Scan for the cell matching the given text and deliver its [x, y] coordinate at center. 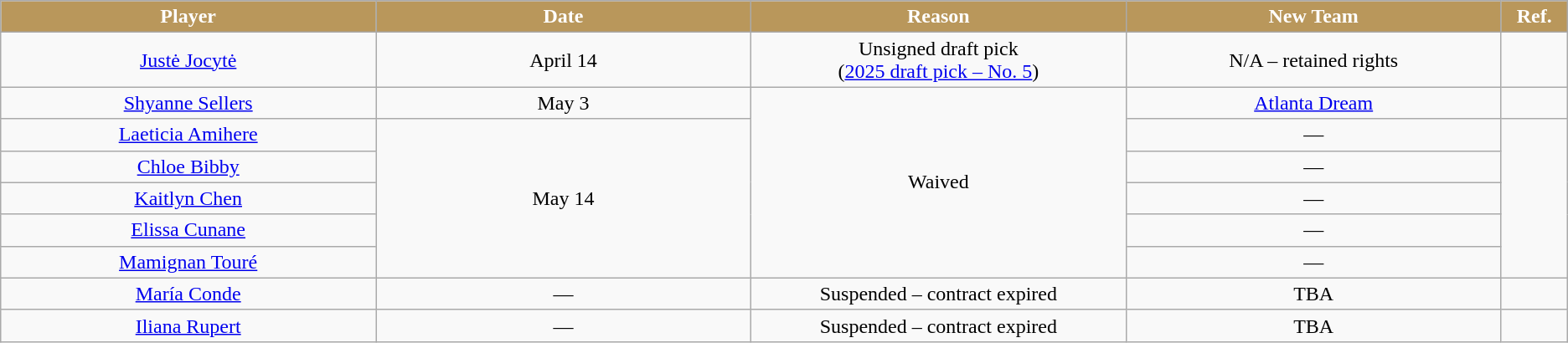
Mamignan Touré [188, 262]
Ref. [1534, 17]
Laeticia Amihere [188, 135]
Unsigned draft pick(2025 draft pick – No. 5) [938, 60]
Elissa Cunane [188, 230]
New Team [1313, 17]
María Conde [188, 294]
Reason [938, 17]
May 14 [564, 198]
N/A – retained rights [1313, 60]
Player [188, 17]
May 3 [564, 103]
April 14 [564, 60]
Chloe Bibby [188, 166]
Waived [938, 182]
Kaitlyn Chen [188, 198]
Date [564, 17]
Iliana Rupert [188, 325]
Justė Jocytė [188, 60]
Shyanne Sellers [188, 103]
Atlanta Dream [1313, 103]
